Return (X, Y) of the center of cell containing provided text 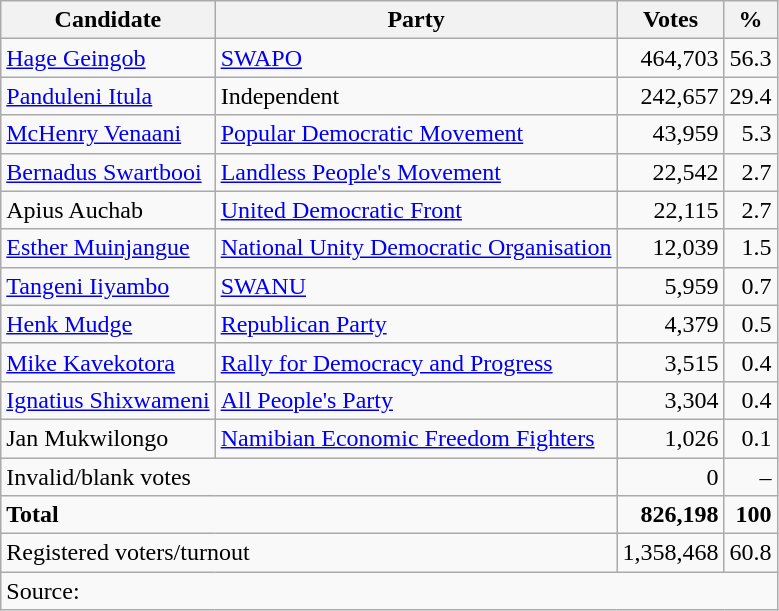
12,039 (670, 248)
Candidate (108, 20)
Panduleni Itula (108, 96)
4,379 (670, 324)
SWAPO (416, 58)
5.3 (750, 134)
3,304 (670, 400)
SWANU (416, 286)
5,959 (670, 286)
Jan Mukwilongo (108, 438)
242,657 (670, 96)
Ignatius Shixwameni (108, 400)
Popular Democratic Movement (416, 134)
Registered voters/turnout (309, 553)
Mike Kavekotora (108, 362)
1,358,468 (670, 553)
1,026 (670, 438)
McHenry Venaani (108, 134)
Landless People's Movement (416, 172)
Hage Geingob (108, 58)
Namibian Economic Freedom Fighters (416, 438)
Bernadus Swartbooi (108, 172)
% (750, 20)
0.1 (750, 438)
Source: (389, 591)
100 (750, 515)
Party (416, 20)
Republican Party (416, 324)
29.4 (750, 96)
Invalid/blank votes (309, 477)
0 (670, 477)
Independent (416, 96)
Tangeni Iiyambo (108, 286)
3,515 (670, 362)
United Democratic Front (416, 210)
464,703 (670, 58)
43,959 (670, 134)
All People's Party (416, 400)
Rally for Democracy and Progress (416, 362)
60.8 (750, 553)
Votes (670, 20)
0.5 (750, 324)
22,542 (670, 172)
56.3 (750, 58)
Esther Muinjangue (108, 248)
Henk Mudge (108, 324)
1.5 (750, 248)
826,198 (670, 515)
Total (309, 515)
Apius Auchab (108, 210)
0.7 (750, 286)
22,115 (670, 210)
National Unity Democratic Organisation (416, 248)
– (750, 477)
